Detect which cell encompasses the target text, then output its [X, Y] center coordinate. 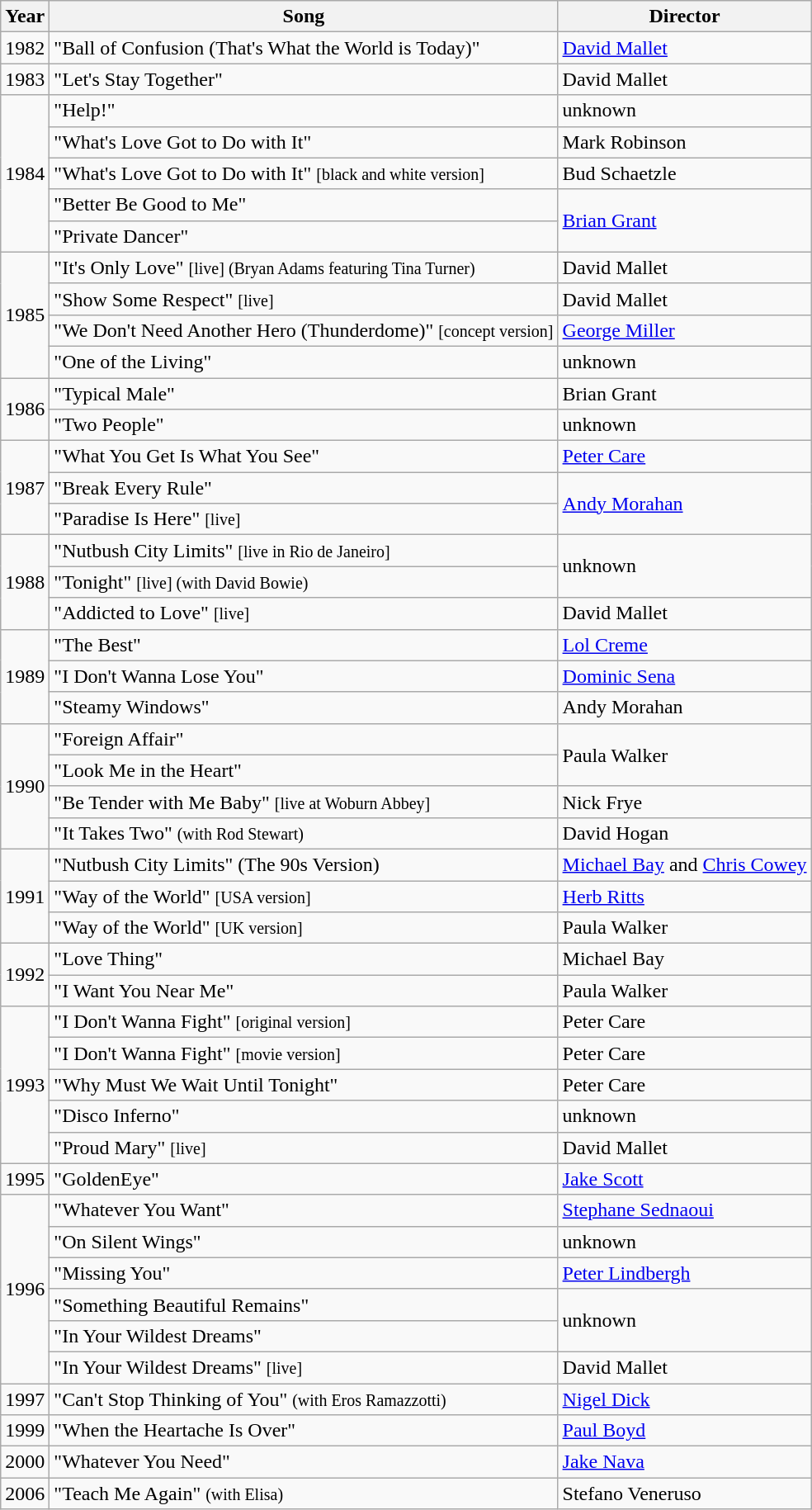
David Hogan [685, 833]
Jake Nava [685, 1462]
Director [685, 17]
Nick Frye [685, 802]
"I Don't Wanna Fight" [movie version] [304, 1053]
"In Your Wildest Dreams" [live] [304, 1367]
"I Want You Near Me" [304, 991]
1985 [25, 315]
"Private Dancer" [304, 236]
"Steamy Windows" [304, 708]
1984 [25, 173]
1983 [25, 79]
"Something Beautiful Remains" [304, 1304]
Michael Bay and Chris Cowey [685, 864]
"Typical Male" [304, 394]
"Why Must We Wait Until Tonight" [304, 1085]
"Tonight" [live] (with David Bowie) [304, 582]
1996 [25, 1289]
Nigel Dick [685, 1399]
1993 [25, 1085]
1989 [25, 676]
1982 [25, 48]
"It Takes Two" (with Rod Stewart) [304, 833]
Michael Bay [685, 959]
2000 [25, 1462]
"On Silent Wings" [304, 1242]
"Show Some Respect" [live] [304, 299]
1992 [25, 975]
"I Don't Wanna Lose You" [304, 676]
Dominic Sena [685, 676]
"What You Get Is What You See" [304, 457]
"Proud Mary" [live] [304, 1148]
"Better Be Good to Me" [304, 205]
"It's Only Love" [live] (Bryan Adams featuring Tina Turner) [304, 267]
Lol Creme [685, 645]
"Nutbush City Limits" (The 90s Version) [304, 864]
Stephane Sednaoui [685, 1210]
"Nutbush City Limits" [live in Rio de Janeiro] [304, 551]
2006 [25, 1493]
"Disco Inferno" [304, 1116]
"When the Heartache Is Over" [304, 1431]
Paul Boyd [685, 1431]
1986 [25, 409]
"Two People" [304, 425]
Stefano Veneruso [685, 1493]
1995 [25, 1179]
"Help!" [304, 111]
Herb Ritts [685, 896]
"Love Thing" [304, 959]
"I Don't Wanna Fight" [original version] [304, 1022]
"One of the Living" [304, 362]
"Foreign Affair" [304, 739]
1988 [25, 582]
"Way of the World" [UK version] [304, 928]
1991 [25, 896]
"Whatever You Want" [304, 1210]
"The Best" [304, 645]
"What's Love Got to Do with It" [black and white version] [304, 173]
Peter Lindbergh [685, 1273]
Song [304, 17]
"In Your Wildest Dreams" [304, 1336]
"Be Tender with Me Baby" [live at Woburn Abbey] [304, 802]
1990 [25, 786]
"What's Love Got to Do with It" [304, 142]
1987 [25, 488]
"Ball of Confusion (That's What the World is Today)" [304, 48]
"We Don't Need Another Hero (Thunderdome)" [concept version] [304, 330]
"Whatever You Need" [304, 1462]
Mark Robinson [685, 142]
"Teach Me Again" (with Elisa) [304, 1493]
"Missing You" [304, 1273]
"Way of the World" [USA version] [304, 896]
"Break Every Rule" [304, 488]
1997 [25, 1399]
"Can't Stop Thinking of You" (with Eros Ramazzotti) [304, 1399]
"Paradise Is Here" [live] [304, 519]
Bud Schaetzle [685, 173]
"Addicted to Love" [live] [304, 613]
"GoldenEye" [304, 1179]
1999 [25, 1431]
Year [25, 17]
"Look Me in the Heart" [304, 770]
"Let's Stay Together" [304, 79]
Jake Scott [685, 1179]
George Miller [685, 330]
